Return the [x, y] coordinate for the center point of the cell that contains the specified text.  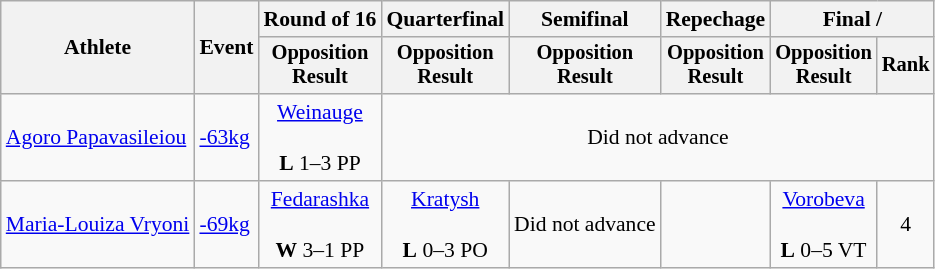
Maria-Louiza Vryoni [98, 224]
Rank [906, 66]
Agoro Papavasileiou [98, 138]
VorobevaL 0–5 VT [824, 224]
Event [226, 48]
KratyshL 0–3 PO [445, 224]
Athlete [98, 48]
FedarashkaW 3–1 PP [320, 224]
Quarterfinal [445, 19]
4 [906, 224]
-69kg [226, 224]
Final / [852, 19]
WeinaugeL 1–3 PP [320, 138]
Repechage [716, 19]
Semifinal [585, 19]
Round of 16 [320, 19]
-63kg [226, 138]
